Locate the cell with the specified text and output its (X, Y) center coordinate. 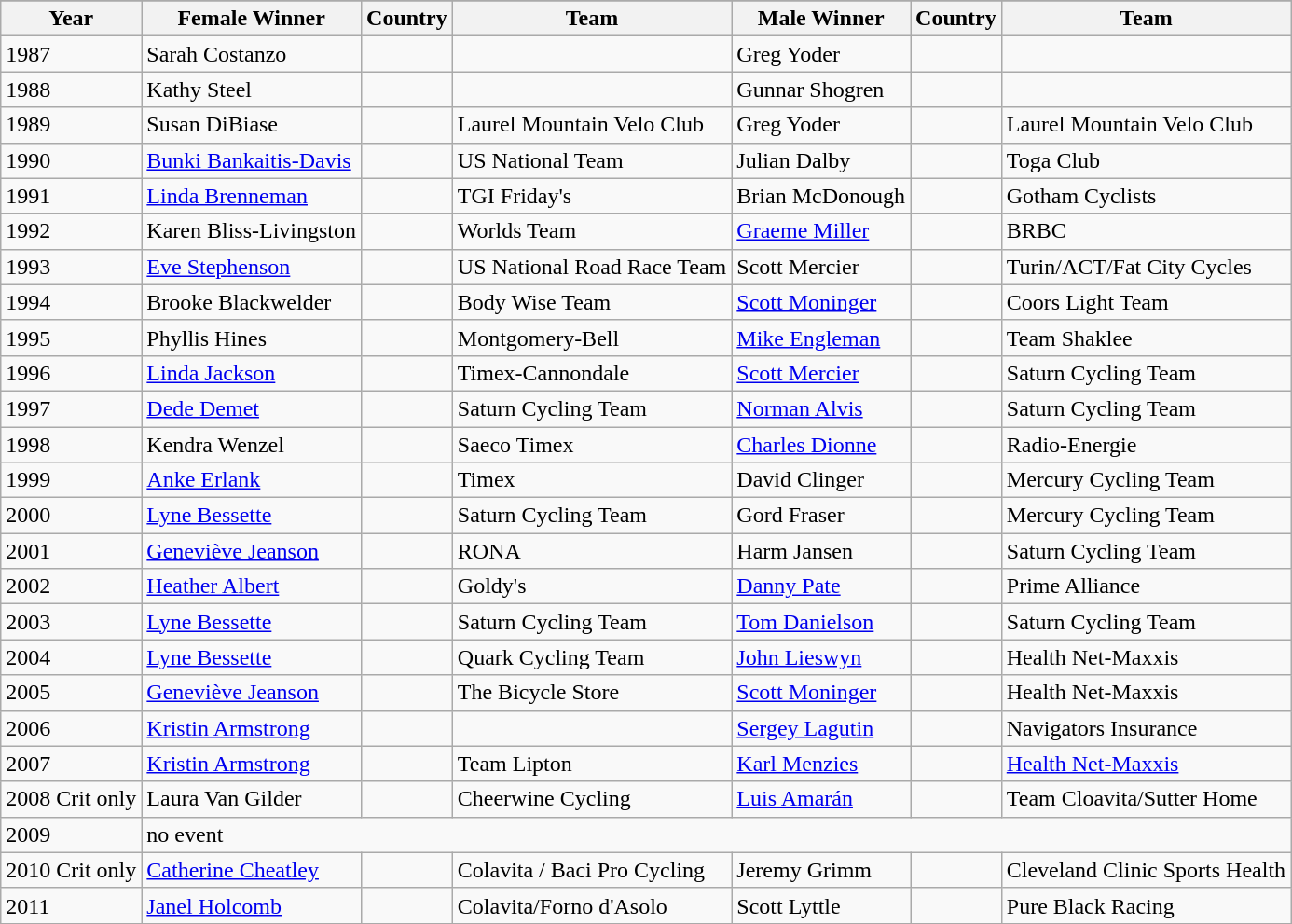
Goldy's (592, 586)
Team Shaklee (1146, 338)
2003 (71, 622)
Luis Amarán (821, 799)
Kendra Wenzel (252, 445)
Quark Cycling Team (592, 657)
Navigators Insurance (1146, 728)
1997 (71, 408)
Female Winner (252, 19)
Cleveland Clinic Sports Health (1146, 870)
Graeme Miller (821, 231)
2000 (71, 516)
Tom Danielson (821, 622)
Jeremy Grimm (821, 870)
Linda Jackson (252, 373)
Norman Alvis (821, 408)
Pure Black Racing (1146, 905)
1998 (71, 445)
Worlds Team (592, 231)
Saeco Timex (592, 445)
Coors Light Team (1146, 302)
Bunki Bankaitis-Davis (252, 160)
Heather Albert (252, 586)
Turin/ACT/Fat City Cycles (1146, 267)
Dede Demet (252, 408)
Kathy Steel (252, 90)
1989 (71, 125)
Radio-Energie (1146, 445)
Gotham Cyclists (1146, 196)
Year (71, 19)
2002 (71, 586)
1990 (71, 160)
Sarah Costanzo (252, 54)
Male Winner (821, 19)
US National Road Race Team (592, 267)
Brian McDonough (821, 196)
2009 (71, 834)
Timex-Cannondale (592, 373)
Prime Alliance (1146, 586)
Anke Erlank (252, 480)
Body Wise Team (592, 302)
2001 (71, 551)
Charles Dionne (821, 445)
Team Lipton (592, 764)
Janel Holcomb (252, 905)
1993 (71, 267)
2007 (71, 764)
Karen Bliss-Livingston (252, 231)
no event (716, 834)
1988 (71, 90)
1987 (71, 54)
2008 Crit only (71, 799)
BRBC (1146, 231)
Colavita / Baci Pro Cycling (592, 870)
Catherine Cheatley (252, 870)
1992 (71, 231)
David Clinger (821, 480)
Brooke Blackwelder (252, 302)
Scott Lyttle (821, 905)
Mike Engleman (821, 338)
Montgomery-Bell (592, 338)
Sergey Lagutin (821, 728)
The Bicycle Store (592, 693)
Gunnar Shogren (821, 90)
US National Team (592, 160)
2005 (71, 693)
1996 (71, 373)
1991 (71, 196)
2004 (71, 657)
Gord Fraser (821, 516)
TGI Friday's (592, 196)
Toga Club (1146, 160)
Linda Brenneman (252, 196)
RONA (592, 551)
Timex (592, 480)
Laura Van Gilder (252, 799)
1995 (71, 338)
2006 (71, 728)
Karl Menzies (821, 764)
Eve Stephenson (252, 267)
1994 (71, 302)
1999 (71, 480)
2011 (71, 905)
Susan DiBiase (252, 125)
Team Cloavita/Sutter Home (1146, 799)
John Lieswyn (821, 657)
2010 Crit only (71, 870)
Cheerwine Cycling (592, 799)
Phyllis Hines (252, 338)
Harm Jansen (821, 551)
Julian Dalby (821, 160)
Colavita/Forno d'Asolo (592, 905)
Danny Pate (821, 586)
